Return [x, y] of the center of cell containing provided text 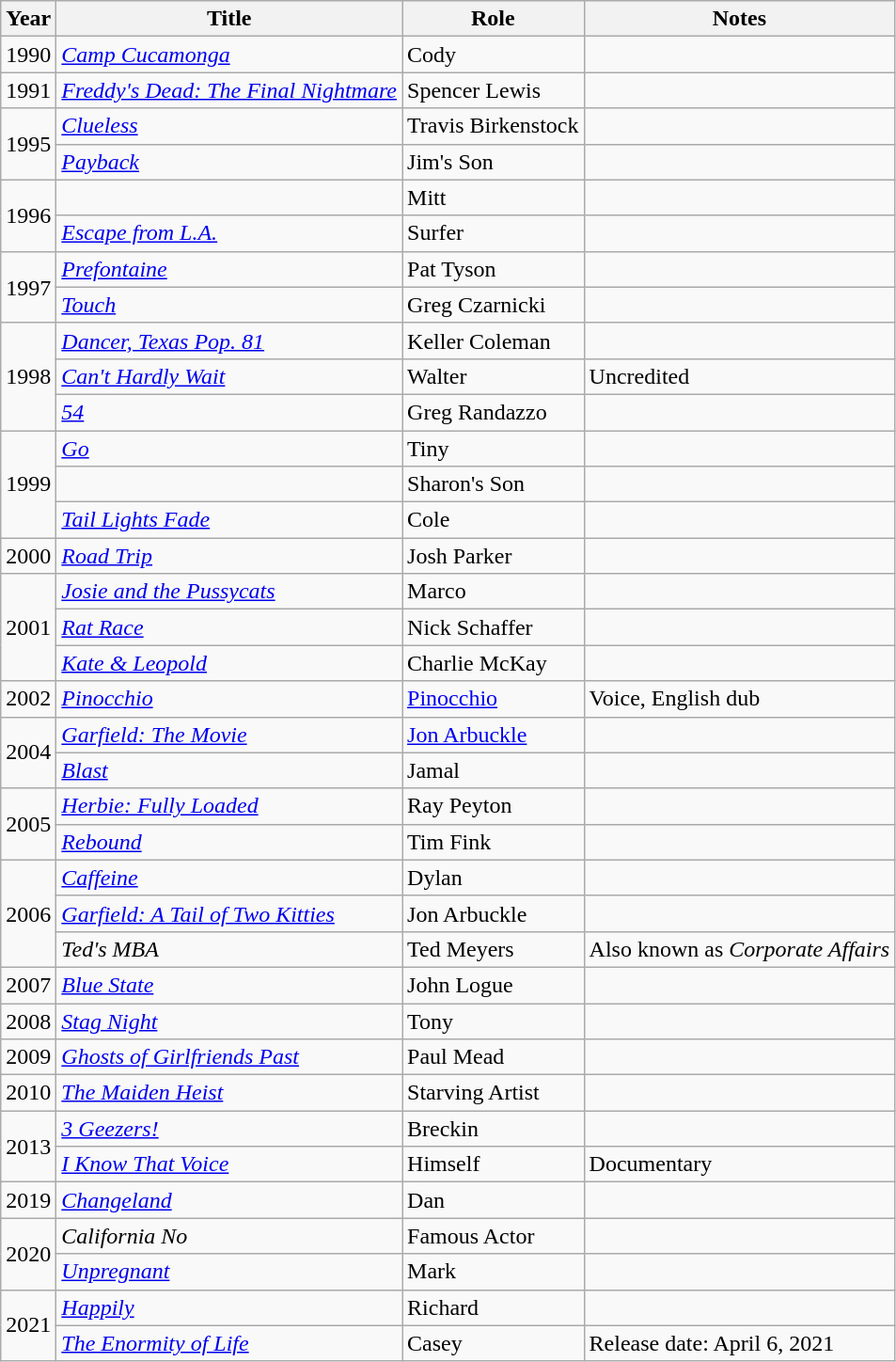
1998 [28, 376]
2010 [28, 1093]
John Logue [494, 985]
Touch [229, 305]
Can't Hardly Wait [229, 376]
Changeland [229, 1200]
Also known as Corporate Affairs [739, 949]
Camp Cucamonga [229, 55]
2001 [28, 627]
Voice, English dub [739, 699]
Tail Lights Fade [229, 520]
Jamal [494, 770]
Kate & Leopold [229, 663]
Unpregnant [229, 1272]
2002 [28, 699]
Travis Birkenstock [494, 126]
Spencer Lewis [494, 90]
2009 [28, 1057]
Casey [494, 1343]
Paul Mead [494, 1057]
Road Trip [229, 556]
Happily [229, 1307]
Tim Fink [494, 842]
Dancer, Texas Pop. 81 [229, 340]
Ted Meyers [494, 949]
The Maiden Heist [229, 1093]
Blue State [229, 985]
Surfer [494, 233]
1990 [28, 55]
54 [229, 412]
2013 [28, 1147]
Payback [229, 162]
Documentary [739, 1164]
Garfield: The Movie [229, 735]
Sharon's Son [494, 484]
3 Geezers! [229, 1129]
2008 [28, 1021]
Greg Czarnicki [494, 305]
Starving Artist [494, 1093]
1996 [28, 215]
Breckin [494, 1129]
Herbie: Fully Loaded [229, 806]
1991 [28, 90]
Richard [494, 1307]
2004 [28, 752]
Year [28, 19]
Rebound [229, 842]
Josie and the Pussycats [229, 592]
Uncredited [739, 376]
Greg Randazzo [494, 412]
Tiny [494, 449]
Clueless [229, 126]
Tony [494, 1021]
Nick Schaffer [494, 627]
2000 [28, 556]
Ghosts of Girlfriends Past [229, 1057]
The Enormity of Life [229, 1343]
Mark [494, 1272]
Cole [494, 520]
Garfield: A Tail of Two Kitties [229, 913]
Mitt [494, 198]
1999 [28, 484]
Walter [494, 376]
2021 [28, 1325]
Stag Night [229, 1021]
2019 [28, 1200]
Prefontaine [229, 269]
1995 [28, 144]
Escape from L.A. [229, 233]
2005 [28, 824]
Pat Tyson [494, 269]
Caffeine [229, 878]
2020 [28, 1254]
Keller Coleman [494, 340]
Role [494, 19]
Title [229, 19]
Go [229, 449]
Release date: April 6, 2021 [739, 1343]
Cody [494, 55]
Ted's MBA [229, 949]
Jim's Son [494, 162]
Marco [494, 592]
Freddy's Dead: The Final Nightmare [229, 90]
Notes [739, 19]
Josh Parker [494, 556]
Blast [229, 770]
1997 [28, 287]
Rat Race [229, 627]
Charlie McKay [494, 663]
Dan [494, 1200]
2006 [28, 913]
California No [229, 1236]
Ray Peyton [494, 806]
2007 [28, 985]
I Know That Voice [229, 1164]
Famous Actor [494, 1236]
Dylan [494, 878]
Himself [494, 1164]
